Determine the (x, y) coordinate at the center of the cell enclosing the given text.  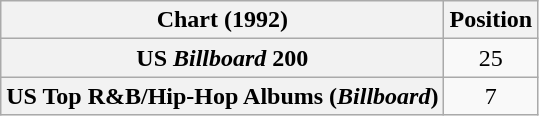
US Top R&B/Hip-Hop Albums (Billboard) (222, 96)
25 (491, 58)
US Billboard 200 (222, 58)
Chart (1992) (222, 20)
Position (491, 20)
7 (491, 96)
